Find where the given text appears and provide that cell's center as (x, y) coordinate. 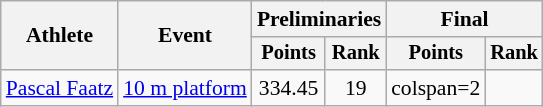
Preliminaries (319, 19)
19 (356, 88)
Event (185, 36)
Final (464, 19)
Pascal Faatz (60, 88)
10 m platform (185, 88)
colspan=2 (436, 88)
334.45 (289, 88)
Athlete (60, 36)
